Identify which cell holds the provided text, then report its (X, Y) central coordinate. 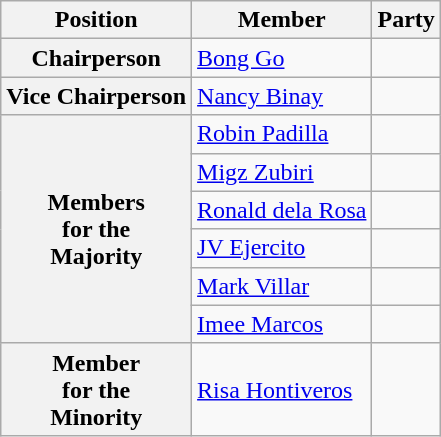
Membersfor theMajority (96, 229)
Risa Hontiveros (282, 389)
Memberfor theMinority (96, 389)
Imee Marcos (282, 324)
Migz Zubiri (282, 172)
Mark Villar (282, 286)
Bong Go (282, 58)
Chairperson (96, 58)
Nancy Binay (282, 96)
JV Ejercito (282, 248)
Position (96, 20)
Robin Padilla (282, 134)
Member (282, 20)
Vice Chairperson (96, 96)
Party (406, 20)
Ronald dela Rosa (282, 210)
